For the text-containing cell, return its midpoint in [x, y] coordinate format. 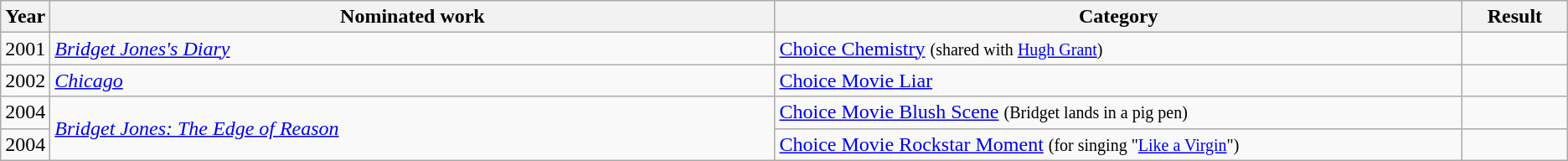
Result [1515, 17]
Nominated work [412, 17]
Choice Chemistry (shared with Hugh Grant) [1119, 49]
2002 [25, 80]
Bridget Jones's Diary [412, 49]
Bridget Jones: The Edge of Reason [412, 128]
Choice Movie Blush Scene (Bridget lands in a pig pen) [1119, 112]
Choice Movie Rockstar Moment (for singing "Like a Virgin") [1119, 144]
Chicago [412, 80]
Category [1119, 17]
2001 [25, 49]
Year [25, 17]
Choice Movie Liar [1119, 80]
